Locate the cell with the specified text and output its (x, y) center coordinate. 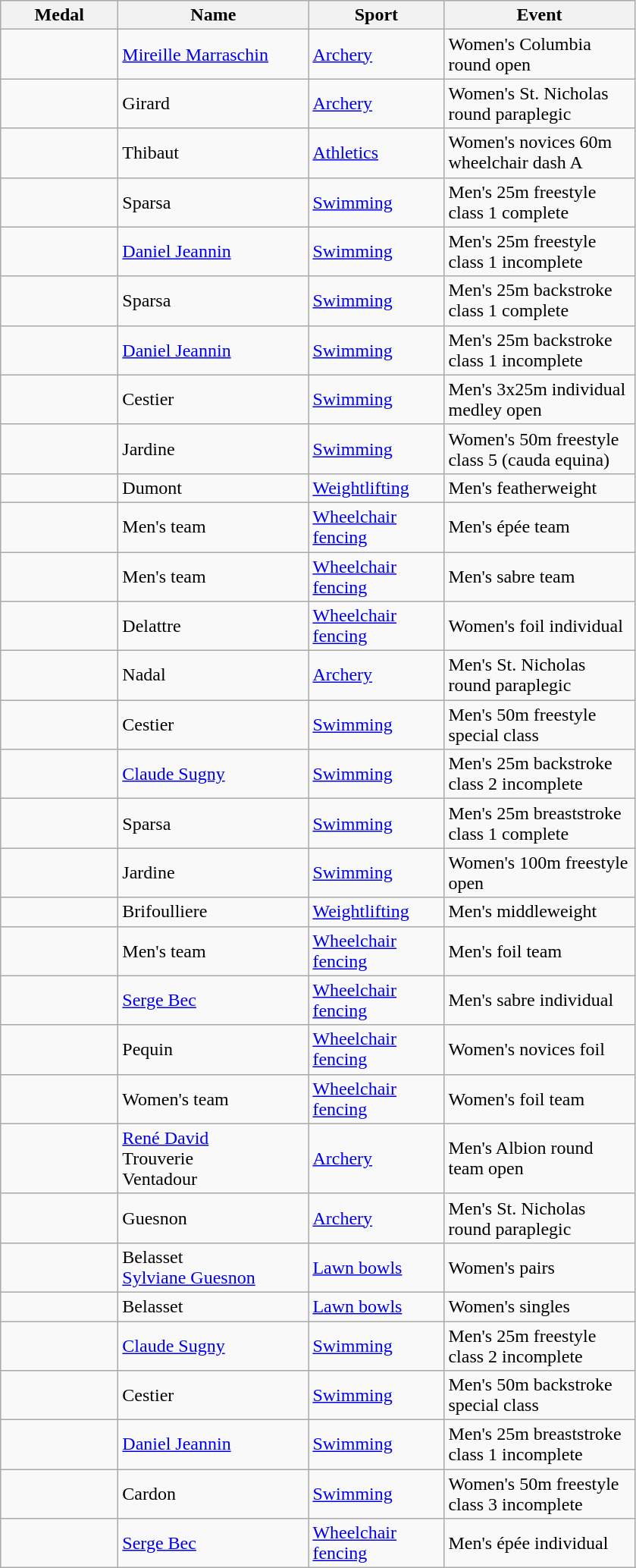
Event (540, 15)
Belasset (214, 1306)
Medal (59, 15)
Pequin (214, 1050)
Women's pairs (540, 1267)
Thibaut (214, 153)
Women's Columbia round open (540, 55)
Girard (214, 103)
Men's middleweight (540, 912)
Belasset Sylviane Guesnon (214, 1267)
Women's novices foil (540, 1050)
René David Trouverie Ventadour (214, 1158)
Men's 25m freestyle class 1 incomplete (540, 252)
Mireille Marraschin (214, 55)
Men's 25m backstroke class 2 incomplete (540, 774)
Women's 50m freestyle class 5 (cauda equina) (540, 449)
Men's 25m freestyle class 1 complete (540, 202)
Men's 3x25m individual medley open (540, 399)
Guesnon (214, 1218)
Women's St. Nicholas round paraplegic (540, 103)
Nadal (214, 675)
Men's foil team (540, 951)
Men's 25m backstroke class 1 complete (540, 300)
Men's 50m backstroke special class (540, 1396)
Women's foil team (540, 1098)
Cardon (214, 1494)
Dumont (214, 488)
Men's 25m breaststroke class 1 incomplete (540, 1444)
Women's 100m freestyle open (540, 872)
Men's featherweight (540, 488)
Women's foil individual (540, 627)
Men's sabre team (540, 577)
Men's sabre individual (540, 1000)
Women's 50m freestyle class 3 incomplete (540, 1494)
Men's 25m breaststroke class 1 complete (540, 824)
Men's 25m freestyle class 2 incomplete (540, 1346)
Men's épée team (540, 526)
Women's singles (540, 1306)
Women's novices 60m wheelchair dash A (540, 153)
Men's 50m freestyle special class (540, 725)
Women's team (214, 1098)
Brifoulliere (214, 912)
Men's Albion round team open (540, 1158)
Men's 25m backstroke class 1 incomplete (540, 350)
Name (214, 15)
Sport (376, 15)
Men's épée individual (540, 1543)
Delattre (214, 627)
Athletics (376, 153)
